Return [x, y] of the center of cell containing provided text 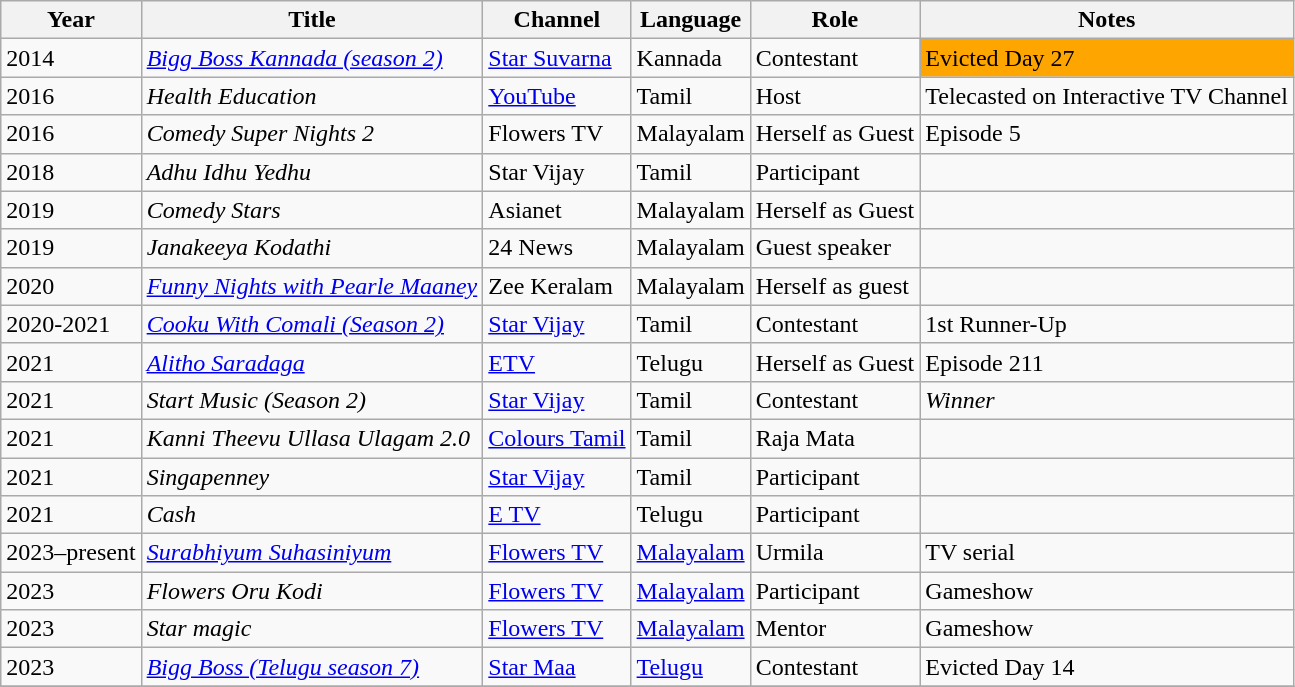
Notes [1107, 20]
Year [71, 20]
Language [690, 20]
24 News [557, 248]
Evicted Day 27 [1107, 58]
Singapenney [312, 477]
Host [835, 96]
Episode 211 [1107, 362]
Episode 5 [1107, 134]
Adhu Idhu Yedhu [312, 172]
Telecasted on Interactive TV Channel [1107, 96]
Flowers Oru Kodi [312, 591]
1st Runner-Up [1107, 324]
Herself as guest [835, 286]
2014 [71, 58]
Kannada [690, 58]
Health Education [312, 96]
2020 [71, 286]
Guest speaker [835, 248]
Zee Keralam [557, 286]
Start Music (Season 2) [312, 400]
2023–present [71, 553]
Bigg Boss (Telugu season 7) [312, 667]
Urmila [835, 553]
Kanni Theevu Ullasa Ulagam 2.0 [312, 438]
Mentor [835, 629]
Surabhiyum Suhasiniyum [312, 553]
Title [312, 20]
Role [835, 20]
Asianet [557, 210]
Janakeeya Kodathi [312, 248]
E TV [557, 515]
Star magic [312, 629]
Alitho Saradaga [312, 362]
ETV [557, 362]
Evicted Day 14 [1107, 667]
Comedy Super Nights 2 [312, 134]
2018 [71, 172]
Cash [312, 515]
Colours Tamil [557, 438]
Comedy Stars [312, 210]
Star Suvarna [557, 58]
2020-2021 [71, 324]
Cooku With Comali (Season 2) [312, 324]
Winner [1107, 400]
YouTube [557, 96]
TV serial [1107, 553]
Star Maa [557, 667]
Funny Nights with Pearle Maaney [312, 286]
Channel [557, 20]
Raja Mata [835, 438]
Bigg Boss Kannada (season 2) [312, 58]
